From the cell containing the given text, extract its center point as [X, Y] coordinate. 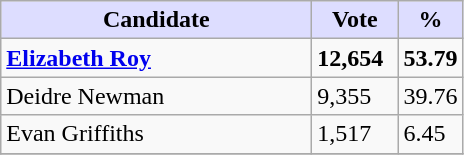
Deidre Newman [156, 96]
% [430, 20]
1,517 [355, 134]
9,355 [355, 96]
12,654 [355, 58]
Vote [355, 20]
Evan Griffiths [156, 134]
53.79 [430, 58]
Candidate [156, 20]
39.76 [430, 96]
Elizabeth Roy [156, 58]
6.45 [430, 134]
